Pinpoint the cell where the given text exists, returning its [X, Y] midpoint coordinate. 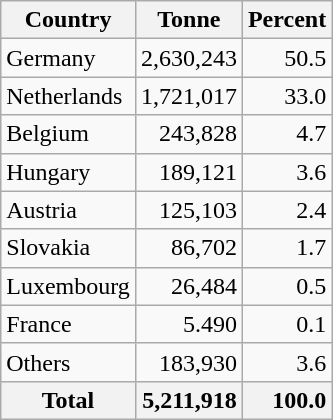
Netherlands [68, 96]
Tonne [188, 20]
0.1 [286, 324]
Country [68, 20]
Slovakia [68, 248]
1.7 [286, 248]
Austria [68, 210]
4.7 [286, 134]
1,721,017 [188, 96]
Total [68, 400]
0.5 [286, 286]
France [68, 324]
26,484 [188, 286]
183,930 [188, 362]
5.490 [188, 324]
243,828 [188, 134]
2.4 [286, 210]
Others [68, 362]
33.0 [286, 96]
125,103 [188, 210]
86,702 [188, 248]
100.0 [286, 400]
Percent [286, 20]
50.5 [286, 58]
189,121 [188, 172]
2,630,243 [188, 58]
5,211,918 [188, 400]
Luxembourg [68, 286]
Hungary [68, 172]
Germany [68, 58]
Belgium [68, 134]
